Return (X, Y) of the center of cell containing provided text 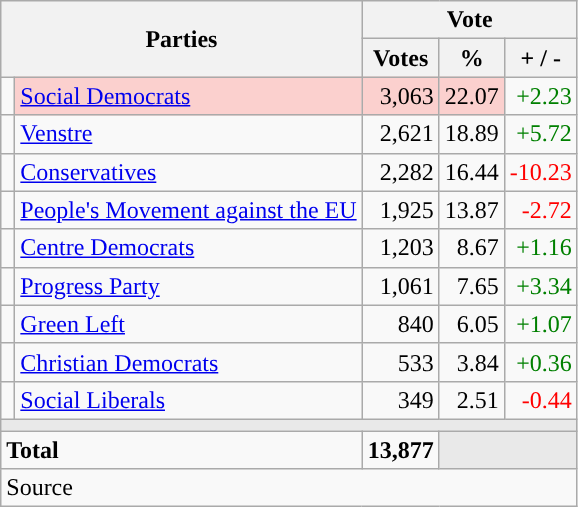
6.05 (472, 324)
3.84 (472, 362)
Social Democrats (188, 96)
% (472, 58)
Votes (400, 58)
2.51 (472, 400)
1,925 (400, 210)
Conservatives (188, 172)
Source (290, 488)
1,061 (400, 286)
+1.07 (540, 324)
+1.16 (540, 248)
Green Left (188, 324)
533 (400, 362)
-2.72 (540, 210)
8.67 (472, 248)
Parties (182, 39)
People's Movement against the EU (188, 210)
Total (182, 449)
2,282 (400, 172)
+2.23 (540, 96)
Progress Party (188, 286)
349 (400, 400)
Venstre (188, 134)
13,877 (400, 449)
+5.72 (540, 134)
+3.34 (540, 286)
3,063 (400, 96)
-0.44 (540, 400)
Social Liberals (188, 400)
7.65 (472, 286)
-10.23 (540, 172)
16.44 (472, 172)
Christian Democrats (188, 362)
18.89 (472, 134)
840 (400, 324)
1,203 (400, 248)
Vote (470, 20)
22.07 (472, 96)
+0.36 (540, 362)
2,621 (400, 134)
+ / - (540, 58)
13.87 (472, 210)
Centre Democrats (188, 248)
